Find where the given text appears and provide that cell's center as (x, y) coordinate. 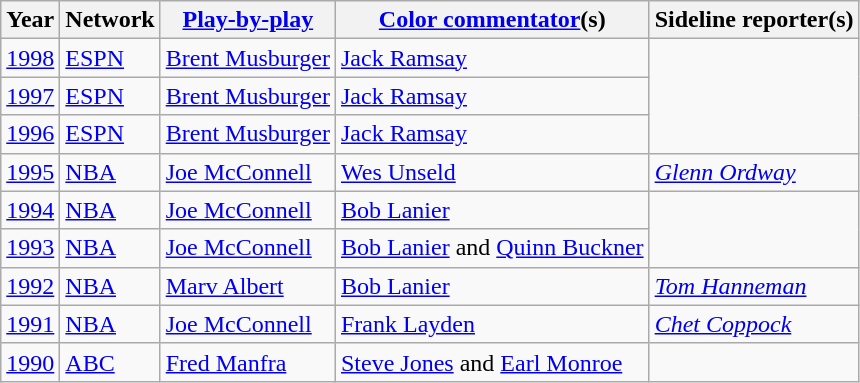
Network (110, 20)
1992 (30, 286)
1990 (30, 362)
Color commentator(s) (492, 20)
Steve Jones and Earl Monroe (492, 362)
Tom Hanneman (754, 286)
Wes Unseld (492, 172)
1995 (30, 172)
ABC (110, 362)
Frank Layden (492, 324)
Sideline reporter(s) (754, 20)
Year (30, 20)
Bob Lanier and Quinn Buckner (492, 248)
1997 (30, 96)
Glenn Ordway (754, 172)
1996 (30, 134)
1998 (30, 58)
Fred Manfra (248, 362)
Marv Albert (248, 286)
1991 (30, 324)
Play-by-play (248, 20)
1994 (30, 210)
1993 (30, 248)
Chet Coppock (754, 324)
